Determine the [X, Y] coordinate at the center of the cell enclosing the given text.  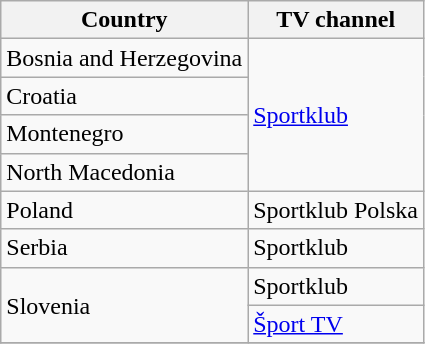
Šport TV [336, 324]
Sportklub Polska [336, 210]
Country [124, 20]
TV channel [336, 20]
Poland [124, 210]
North Macedonia [124, 172]
Bosnia and Herzegovina [124, 58]
Montenegro [124, 134]
Croatia [124, 96]
Serbia [124, 248]
Slovenia [124, 305]
